Scan for the cell matching the given text and deliver its (X, Y) coordinate at center. 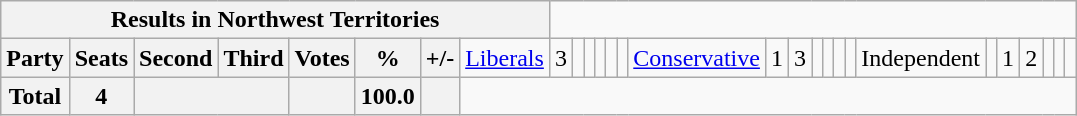
100.0 (388, 96)
% (388, 58)
Third (254, 58)
Conservative (697, 58)
Seats (101, 58)
Liberals (505, 58)
Party (35, 58)
Independent (921, 58)
+/- (440, 58)
Total (35, 96)
Second (176, 58)
Votes (322, 58)
4 (101, 96)
2 (1032, 58)
Results in Northwest Territories (276, 20)
